Locate the cell with the specified text and output its (X, Y) center coordinate. 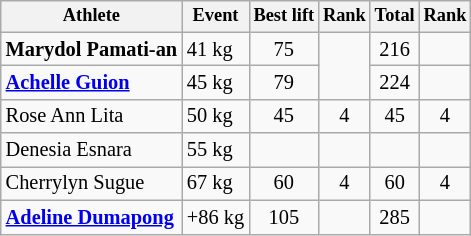
Total (394, 16)
+86 kg (216, 217)
Rose Ann Lita (92, 116)
Denesia Esnara (92, 150)
Athlete (92, 16)
285 (394, 217)
55 kg (216, 150)
Event (216, 16)
105 (284, 217)
50 kg (216, 116)
224 (394, 82)
79 (284, 82)
67 kg (216, 183)
45 kg (216, 82)
Marydol Pamati-an (92, 49)
Achelle Guion (92, 82)
Adeline Dumapong (92, 217)
75 (284, 49)
Cherrylyn Sugue (92, 183)
Best lift (284, 16)
41 kg (216, 49)
216 (394, 49)
